Capture the cell that displays the provided text and extract its (X, Y) central coordinate. 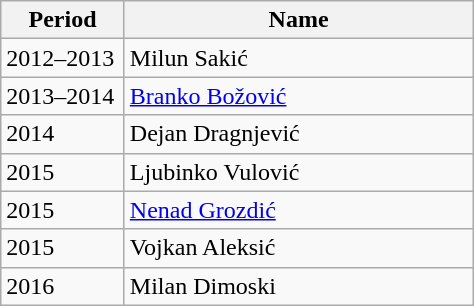
2014 (63, 134)
2012–2013 (63, 58)
2016 (63, 286)
Dejan Dragnjević (298, 134)
Ljubinko Vulović (298, 172)
Name (298, 20)
Milun Sakić (298, 58)
Branko Božović (298, 96)
Milan Dimoski (298, 286)
Period (63, 20)
Vojkan Aleksić (298, 248)
Nenad Grozdić (298, 210)
2013–2014 (63, 96)
